Provide the [X, Y] coordinate of the cell's center where the given text is located.  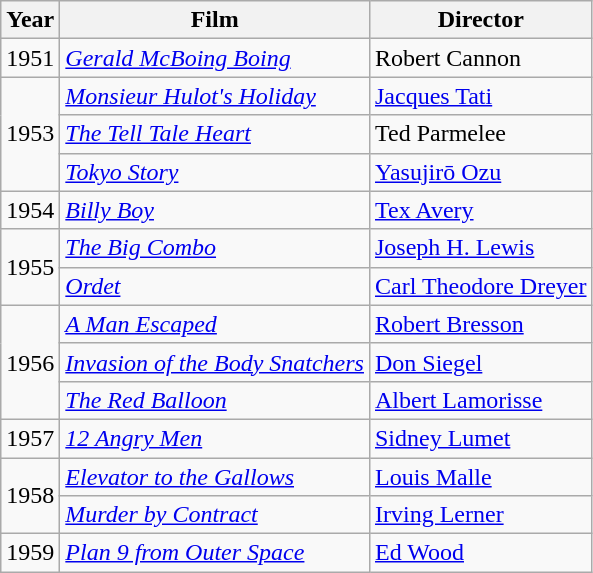
1954 [30, 210]
Film [215, 20]
Gerald McBoing Boing [215, 58]
1953 [30, 134]
The Red Balloon [215, 400]
Ordet [215, 286]
Murder by Contract [215, 515]
Louis Malle [480, 477]
Plan 9 from Outer Space [215, 553]
A Man Escaped [215, 324]
Billy Boy [215, 210]
12 Angry Men [215, 438]
The Big Combo [215, 248]
Robert Bresson [480, 324]
Director [480, 20]
Robert Cannon [480, 58]
Tokyo Story [215, 172]
Invasion of the Body Snatchers [215, 362]
Tex Avery [480, 210]
1957 [30, 438]
The Tell Tale Heart [215, 134]
Yasujirō Ozu [480, 172]
Joseph H. Lewis [480, 248]
Ed Wood [480, 553]
Albert Lamorisse [480, 400]
1958 [30, 496]
1959 [30, 553]
Monsieur Hulot's Holiday [215, 96]
Don Siegel [480, 362]
Elevator to the Gallows [215, 477]
1956 [30, 362]
1951 [30, 58]
1955 [30, 267]
Jacques Tati [480, 96]
Carl Theodore Dreyer [480, 286]
Irving Lerner [480, 515]
Year [30, 20]
Ted Parmelee [480, 134]
Sidney Lumet [480, 438]
